Locate the cell with the specified text and output its [X, Y] center coordinate. 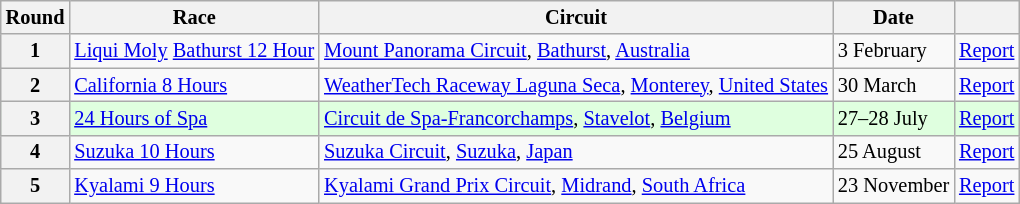
California 8 Hours [194, 85]
30 March [894, 85]
25 August [894, 152]
Suzuka 10 Hours [194, 152]
1 [36, 51]
5 [36, 186]
4 [36, 152]
Suzuka Circuit, Suzuka, Japan [576, 152]
WeatherTech Raceway Laguna Seca, Monterey, United States [576, 85]
Mount Panorama Circuit, Bathurst, Australia [576, 51]
2 [36, 85]
Date [894, 17]
Round [36, 17]
3 [36, 118]
Liqui Moly Bathurst 12 Hour [194, 51]
Kyalami 9 Hours [194, 186]
23 November [894, 186]
Circuit de Spa-Francorchamps, Stavelot, Belgium [576, 118]
27–28 July [894, 118]
Circuit [576, 17]
Race [194, 17]
24 Hours of Spa [194, 118]
Kyalami Grand Prix Circuit, Midrand, South Africa [576, 186]
3 February [894, 51]
